For the text-containing cell, return its midpoint in [x, y] coordinate format. 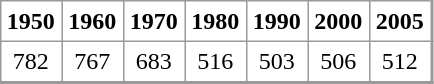
2000 [339, 21]
512 [400, 62]
1950 [31, 21]
1980 [215, 21]
782 [31, 62]
683 [154, 62]
2005 [400, 21]
1990 [277, 21]
516 [215, 62]
1960 [93, 21]
767 [93, 62]
1970 [154, 21]
503 [277, 62]
506 [339, 62]
